Find where the given text appears and provide that cell's center as (X, Y) coordinate. 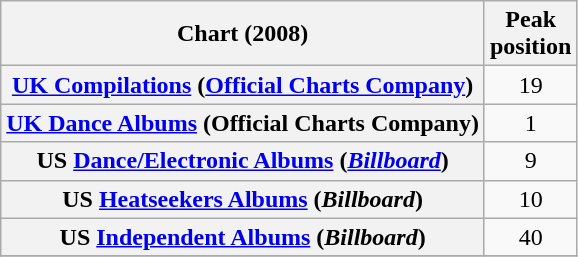
10 (530, 199)
Peakposition (530, 34)
40 (530, 237)
9 (530, 161)
US Heatseekers Albums (Billboard) (243, 199)
1 (530, 123)
UK Dance Albums (Official Charts Company) (243, 123)
Chart (2008) (243, 34)
US Independent Albums (Billboard) (243, 237)
19 (530, 85)
UK Compilations (Official Charts Company) (243, 85)
US Dance/Electronic Albums (Billboard) (243, 161)
